Scan for the cell matching the given text and deliver its [X, Y] coordinate at center. 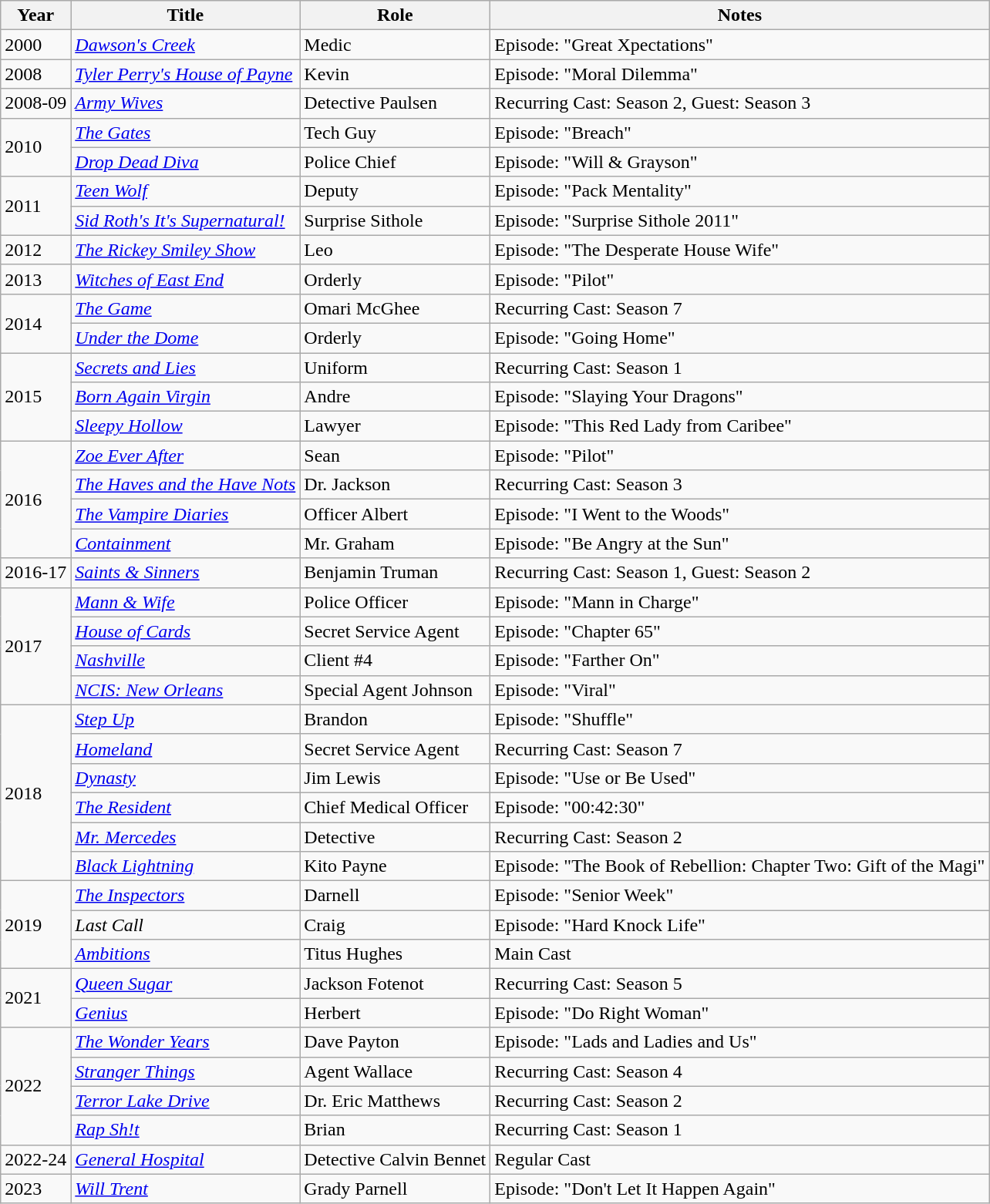
Episode: "Pack Mentality" [740, 191]
Recurring Cast: Season 2, Guest: Season 3 [740, 103]
Sid Roth's It's Supernatural! [185, 220]
Jim Lewis [395, 778]
Brandon [395, 719]
Episode: "This Red Lady from Caribee" [740, 426]
Saints & Sinners [185, 573]
Craig [395, 925]
Teen Wolf [185, 191]
2021 [35, 998]
2019 [35, 925]
Episode: "Great Xpectations" [740, 45]
Episode: "Do Right Woman" [740, 1013]
Rap Sh!t [185, 1130]
Leo [395, 250]
Ambitions [185, 954]
Title [185, 15]
Surprise Sithole [395, 220]
Episode: "Will & Grayson" [740, 162]
Nashville [185, 661]
Chief Medical Officer [395, 807]
Grady Parnell [395, 1189]
2008-09 [35, 103]
2012 [35, 250]
Recurring Cast: Season 1, Guest: Season 2 [740, 573]
Sean [395, 456]
Episode: "Surprise Sithole 2011" [740, 220]
Containment [185, 543]
Episode: "Moral Dilemma" [740, 74]
Deputy [395, 191]
General Hospital [185, 1159]
Client #4 [395, 661]
Benjamin Truman [395, 573]
Dynasty [185, 778]
Kito Payne [395, 866]
2022 [35, 1086]
Year [35, 15]
Tech Guy [395, 133]
2000 [35, 45]
Born Again Virgin [185, 397]
Episode: "Slaying Your Dragons" [740, 397]
Mr. Mercedes [185, 836]
Detective Paulsen [395, 103]
Step Up [185, 719]
Dave Payton [395, 1042]
Under the Dome [185, 338]
2022-24 [35, 1159]
Detective Calvin Bennet [395, 1159]
The Game [185, 308]
Mr. Graham [395, 543]
Homeland [185, 748]
Herbert [395, 1013]
2014 [35, 323]
Recurring Cast: Season 4 [740, 1071]
Special Agent Johnson [395, 690]
Medic [395, 45]
Episode: "I Went to the Woods" [740, 514]
Sleepy Hollow [185, 426]
2011 [35, 206]
Darnell [395, 896]
2017 [35, 646]
Police Chief [395, 162]
Drop Dead Diva [185, 162]
Lawyer [395, 426]
Dr. Eric Matthews [395, 1101]
Genius [185, 1013]
Police Officer [395, 602]
Black Lightning [185, 866]
Brian [395, 1130]
The Vampire Diaries [185, 514]
Episode: "Lads and Ladies and Us" [740, 1042]
2010 [35, 147]
Detective [395, 836]
2018 [35, 792]
Titus Hughes [395, 954]
The Wonder Years [185, 1042]
Episode: "The Book of Rebellion: Chapter Two: Gift of the Magi" [740, 866]
Agent Wallace [395, 1071]
2016-17 [35, 573]
Episode: "Going Home" [740, 338]
Secrets and Lies [185, 368]
2023 [35, 1189]
Recurring Cast: Season 5 [740, 984]
Dawson's Creek [185, 45]
Episode: "Use or Be Used" [740, 778]
Regular Cast [740, 1159]
Mann & Wife [185, 602]
Kevin [395, 74]
Officer Albert [395, 514]
Witches of East End [185, 279]
Episode: "Be Angry at the Sun" [740, 543]
Andre [395, 397]
Jackson Fotenot [395, 984]
The Rickey Smiley Show [185, 250]
Role [395, 15]
The Gates [185, 133]
The Inspectors [185, 896]
Episode: "Shuffle" [740, 719]
Zoe Ever After [185, 456]
NCIS: New Orleans [185, 690]
Episode: "Viral" [740, 690]
2008 [35, 74]
Dr. Jackson [395, 485]
Will Trent [185, 1189]
House of Cards [185, 631]
Army Wives [185, 103]
2016 [35, 499]
Main Cast [740, 954]
Episode: "Mann in Charge" [740, 602]
Queen Sugar [185, 984]
Episode: "The Desperate House Wife" [740, 250]
2013 [35, 279]
Stranger Things [185, 1071]
Episode: "Senior Week" [740, 896]
Episode: "Breach" [740, 133]
Episode: "Hard Knock Life" [740, 925]
2015 [35, 397]
Episode: "Chapter 65" [740, 631]
Last Call [185, 925]
Recurring Cast: Season 3 [740, 485]
Episode: "00:42:30" [740, 807]
Episode: "Farther On" [740, 661]
Tyler Perry's House of Payne [185, 74]
Terror Lake Drive [185, 1101]
Episode: "Don't Let It Happen Again" [740, 1189]
Uniform [395, 368]
Omari McGhee [395, 308]
Notes [740, 15]
The Resident [185, 807]
The Haves and the Have Nots [185, 485]
